Identify which cell holds the provided text, then report its [X, Y] central coordinate. 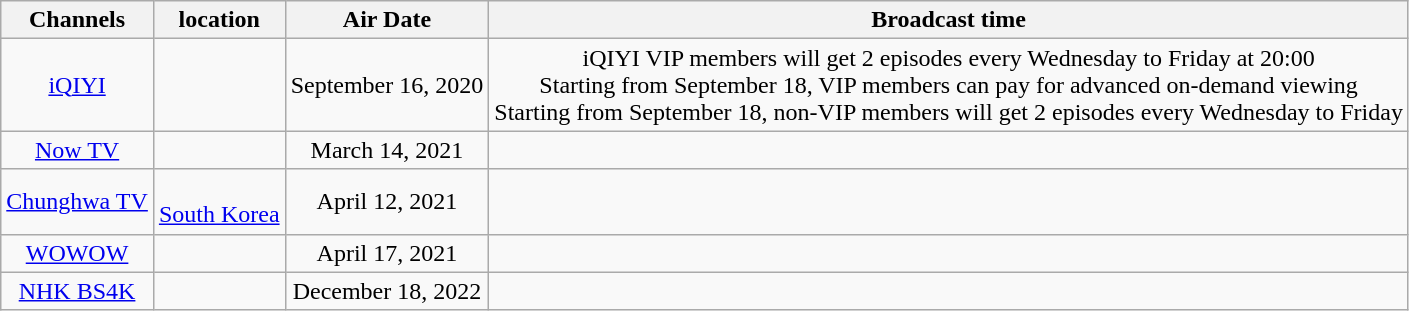
April 12, 2021 [387, 202]
September 16, 2020 [387, 85]
WOWOW [78, 253]
Broadcast time [949, 20]
December 18, 2022 [387, 291]
location [219, 20]
NHK BS4K [78, 291]
Chunghwa TV [78, 202]
April 17, 2021 [387, 253]
South Korea [219, 202]
Now TV [78, 150]
March 14, 2021 [387, 150]
Channels [78, 20]
Air Date [387, 20]
iQIYI [78, 85]
